Return the (X, Y) coordinate for the center point of the cell that contains the specified text.  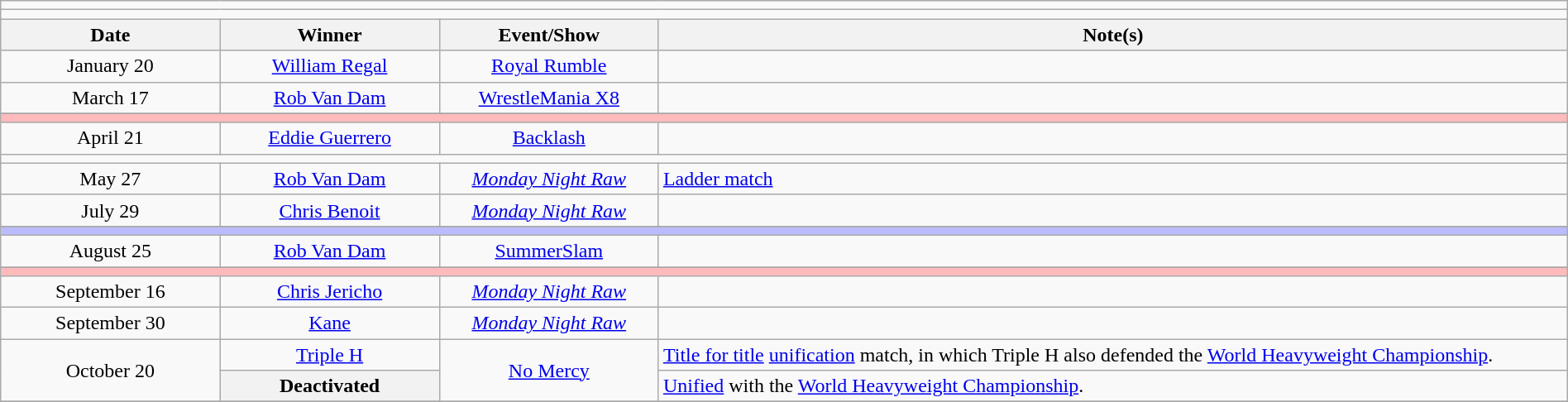
Winner (329, 35)
Backlash (549, 138)
October 20 (111, 371)
SummerSlam (549, 251)
No Mercy (549, 371)
Chris Jericho (329, 292)
Unified with the World Heavyweight Championship. (1113, 386)
Ladder match (1113, 179)
William Regal (329, 66)
March 17 (111, 98)
WrestleMania X8 (549, 98)
Title for title unification match, in which Triple H also defended the World Heavyweight Championship. (1113, 355)
April 21 (111, 138)
September 16 (111, 292)
Eddie Guerrero (329, 138)
Note(s) (1113, 35)
January 20 (111, 66)
September 30 (111, 323)
Kane (329, 323)
Triple H (329, 355)
Chris Benoit (329, 210)
Event/Show (549, 35)
Deactivated (329, 386)
Date (111, 35)
July 29 (111, 210)
August 25 (111, 251)
Royal Rumble (549, 66)
May 27 (111, 179)
